Identify which cell holds the provided text, then report its (x, y) central coordinate. 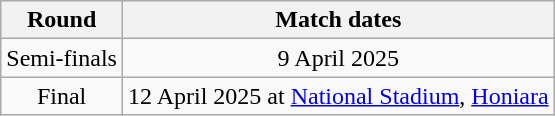
12 April 2025 at National Stadium, Honiara (338, 96)
Semi-finals (62, 58)
Match dates (338, 20)
9 April 2025 (338, 58)
Round (62, 20)
Final (62, 96)
